Identify which cell holds the provided text, then report its [X, Y] central coordinate. 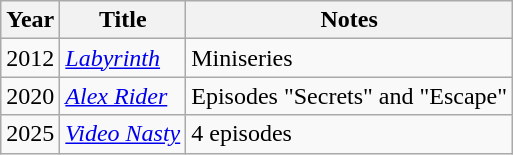
Alex Rider [123, 96]
2020 [30, 96]
2025 [30, 134]
Labyrinth [123, 58]
Year [30, 20]
Notes [350, 20]
Miniseries [350, 58]
Episodes "Secrets" and "Escape" [350, 96]
Video Nasty [123, 134]
4 episodes [350, 134]
Title [123, 20]
2012 [30, 58]
